Capture the cell that displays the provided text and extract its [x, y] central coordinate. 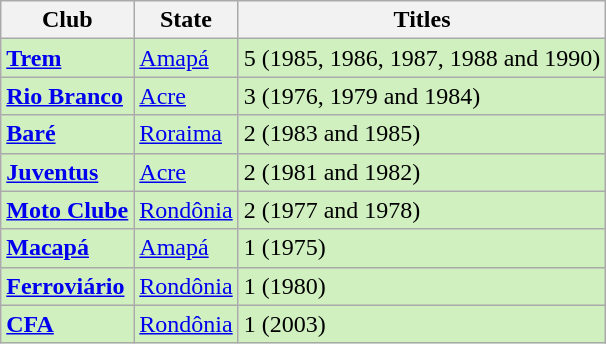
Trem [68, 58]
2 (1977 and 1978) [422, 210]
Juventus [68, 172]
Ferroviário [68, 286]
Club [68, 20]
3 (1976, 1979 and 1984) [422, 96]
2 (1983 and 1985) [422, 134]
State [186, 20]
Roraima [186, 134]
CFA [68, 324]
Rio Branco [68, 96]
Macapá [68, 248]
1 (2003) [422, 324]
Titles [422, 20]
5 (1985, 1986, 1987, 1988 and 1990) [422, 58]
Baré [68, 134]
Moto Clube [68, 210]
1 (1975) [422, 248]
1 (1980) [422, 286]
2 (1981 and 1982) [422, 172]
